Provide the (X, Y) coordinate of the cell's center where the given text is located.  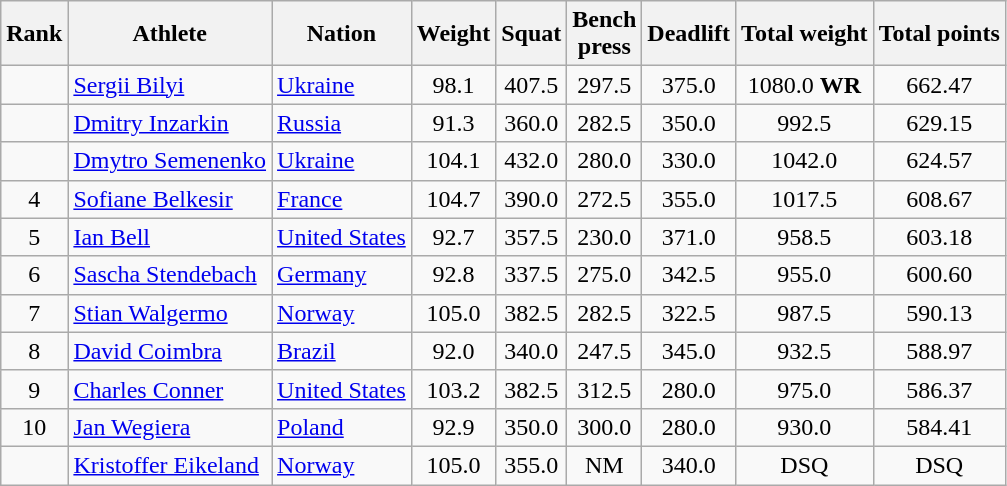
Russia (342, 123)
230.0 (604, 237)
390.0 (532, 199)
Sergii Bilyi (170, 85)
375.0 (689, 85)
345.0 (689, 351)
6 (34, 275)
360.0 (532, 123)
624.57 (939, 161)
297.5 (604, 85)
590.13 (939, 313)
Rank (34, 34)
Benchpress (604, 34)
930.0 (805, 427)
92.7 (453, 237)
4 (34, 199)
9 (34, 389)
Poland (342, 427)
586.37 (939, 389)
357.5 (532, 237)
5 (34, 237)
Kristoffer Eikeland (170, 465)
955.0 (805, 275)
987.5 (805, 313)
932.5 (805, 351)
1042.0 (805, 161)
104.7 (453, 199)
584.41 (939, 427)
342.5 (689, 275)
300.0 (604, 427)
Deadlift (689, 34)
432.0 (532, 161)
92.0 (453, 351)
Dmitry Inzarkin (170, 123)
103.2 (453, 389)
Sofiane Belkesir (170, 199)
Charles Conner (170, 389)
600.60 (939, 275)
603.18 (939, 237)
975.0 (805, 389)
Total weight (805, 34)
958.5 (805, 237)
Total points (939, 34)
312.5 (604, 389)
92.9 (453, 427)
371.0 (689, 237)
Brazil (342, 351)
7 (34, 313)
1080.0 WR (805, 85)
Squat (532, 34)
98.1 (453, 85)
629.15 (939, 123)
Stian Walgermo (170, 313)
407.5 (532, 85)
330.0 (689, 161)
Athlete (170, 34)
337.5 (532, 275)
10 (34, 427)
91.3 (453, 123)
662.47 (939, 85)
Dmytro Semenenko (170, 161)
247.5 (604, 351)
588.97 (939, 351)
Nation (342, 34)
104.1 (453, 161)
Ian Bell (170, 237)
Weight (453, 34)
322.5 (689, 313)
France (342, 199)
92.8 (453, 275)
David Coimbra (170, 351)
272.5 (604, 199)
Jan Wegiera (170, 427)
NM (604, 465)
Sascha Stendebach (170, 275)
992.5 (805, 123)
608.67 (939, 199)
275.0 (604, 275)
8 (34, 351)
1017.5 (805, 199)
Germany (342, 275)
